Find where the given text appears and provide that cell's center as (X, Y) coordinate. 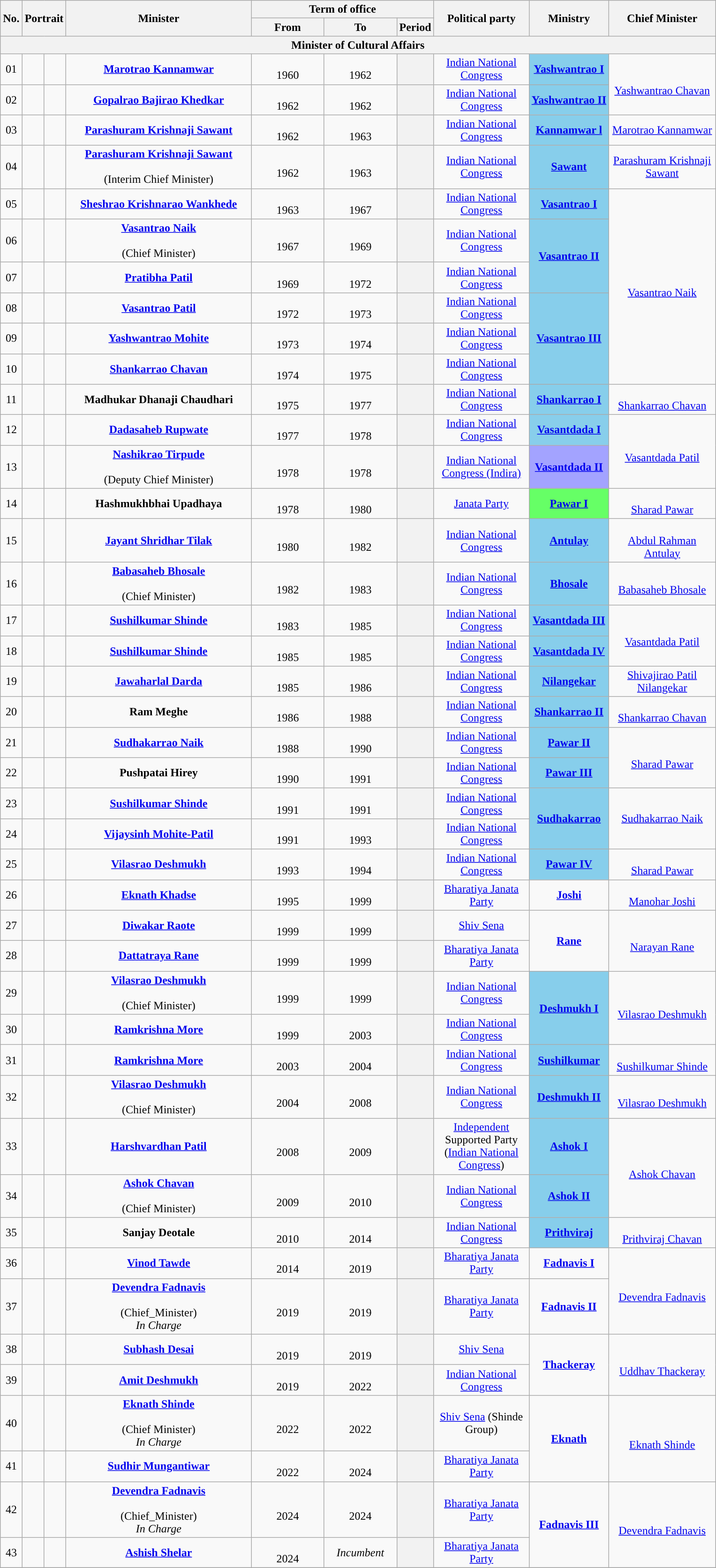
34 (11, 1196)
18 (11, 651)
35 (11, 1233)
05 (11, 203)
Pratibha Patil (158, 278)
Pawar III (569, 773)
40 (11, 1423)
13 (11, 467)
Jawaharlal Darda (158, 682)
11 (11, 399)
17 (11, 621)
Sanjay Deotale (158, 1233)
16 (11, 584)
Dadasaheb Rupwate (158, 430)
Chief Minister (662, 18)
Sushilkumar (569, 1060)
Babasaheb Bhosale (662, 584)
01 (11, 69)
Minister (158, 18)
Ashok I (569, 1147)
Gopalrao Bajirao Khedkar (158, 99)
Janata Party (481, 503)
Antulay (569, 540)
Independent Supported Party(Indian National Congress) (481, 1147)
29 (11, 993)
02 (11, 99)
30 (11, 1029)
Sudhir Mungantiwar (158, 1466)
08 (11, 308)
Pawar IV (569, 864)
Parashuram Krishnaji Sawant (Interim Chief Minister) (158, 167)
Sheshrao Krishnarao Wankhede (158, 203)
1995 (288, 894)
32 (11, 1097)
Ashok II (569, 1196)
27 (11, 925)
Vasantrao Naik (662, 286)
26 (11, 894)
Kannamwar l (569, 130)
Nilangekar (569, 682)
Vasantrao Patil (158, 308)
No. (11, 18)
Ashok Chavan (662, 1168)
Eknath (569, 1438)
09 (11, 338)
Ministry (569, 18)
Eknath Shinde (Chief Minister)In Charge (158, 1423)
04 (11, 167)
Uddhav Thackeray (662, 1365)
Thackeray (569, 1365)
Joshi (569, 894)
Yashwantrao II (569, 99)
Babasaheb Bhosale (Chief Minister) (158, 584)
Prithviraj (569, 1233)
Shankarrao II (569, 712)
Vasantdada III (569, 621)
41 (11, 1466)
42 (11, 1509)
Term of office (342, 9)
Jayant Shridhar Tilak (158, 540)
1994 (360, 864)
22 (11, 773)
Diwakar Raote (158, 925)
Fadnavis III (569, 1524)
Harshvardhan Patil (158, 1147)
20 (11, 712)
Indian National Congress (Indira) (481, 467)
31 (11, 1060)
15 (11, 540)
Bhosale (569, 584)
43 (11, 1553)
36 (11, 1263)
23 (11, 803)
Nashikrao Tirpude (Deputy Chief Minister) (158, 467)
Ashok Chavan (Chief Minister) (158, 1196)
Vasantrao I (569, 203)
Yashwantrao Chavan (662, 84)
Amit Deshmukh (158, 1380)
25 (11, 864)
Abdul Rahman Antulay (662, 540)
12 (11, 430)
28 (11, 956)
24 (11, 833)
19 (11, 682)
07 (11, 278)
Narayan Rane (662, 941)
Period (415, 27)
Vijaysinh Mohite-Patil (158, 833)
Vasantdada IV (569, 651)
Deshmukh II (569, 1097)
Prithviraj Chavan (662, 1233)
Rane (569, 941)
Vinod Tawde (158, 1263)
Shiv Sena (Shinde Group) (481, 1423)
Fadnavis II (569, 1306)
Political party (481, 18)
38 (11, 1349)
33 (11, 1147)
Portrait (44, 18)
Dattatraya Rane (158, 956)
Ram Meghe (158, 712)
Manohar Joshi (662, 894)
Vasantrao Naik (Chief Minister) (158, 240)
06 (11, 240)
Sawant (569, 167)
Subhash Desai (158, 1349)
Incumbent (360, 1553)
Yashwantrao I (569, 69)
Vasantrao III (569, 338)
Minister of Cultural Affairs (358, 45)
From (288, 27)
Pawar I (569, 503)
03 (11, 130)
1960 (288, 69)
Vasantdada I (569, 430)
Madhukar Dhanaji Chaudhari (158, 399)
Pawar II (569, 743)
Yashwantrao Mohite (158, 338)
39 (11, 1380)
Ashish Shelar (158, 1553)
Eknath Shinde (662, 1438)
10 (11, 368)
Pushpatai Hirey (158, 773)
Shankarrao I (569, 399)
Vasantrao II (569, 256)
14 (11, 503)
Deshmukh I (569, 1008)
Hashmukhbhai Upadhaya (158, 503)
21 (11, 743)
To (360, 27)
Shivajirao Patil Nilangekar (662, 682)
Vasantdada II (569, 467)
Eknath Khadse (158, 894)
37 (11, 1306)
Sudhakarrao (569, 818)
Fadnavis I (569, 1263)
